Capture the cell that displays the provided text and extract its [X, Y] central coordinate. 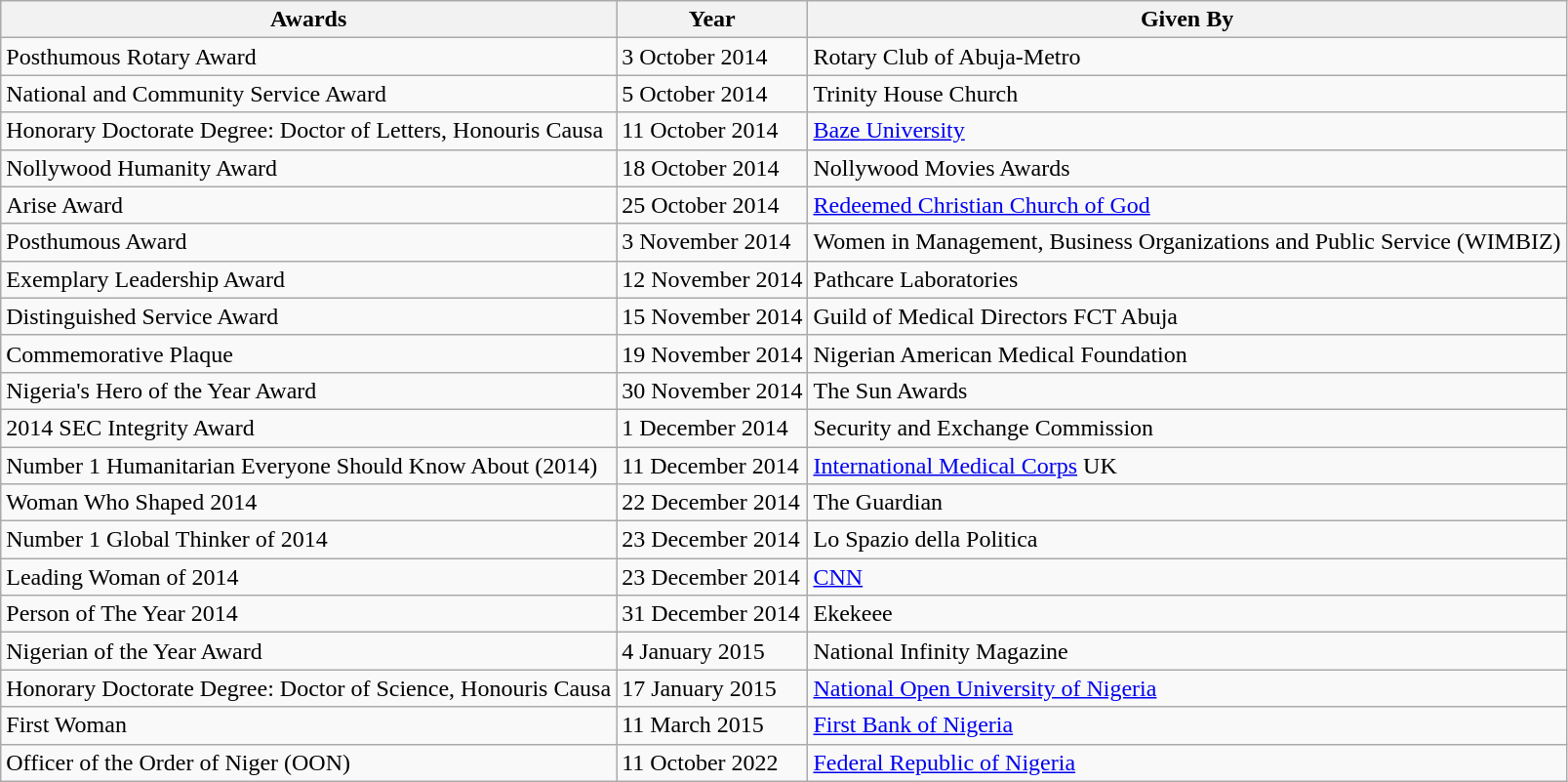
3 October 2014 [712, 57]
Arise Award [308, 205]
Number 1 Global Thinker of 2014 [308, 540]
4 January 2015 [712, 651]
Trinity House Church [1186, 94]
Nigerian American Medical Foundation [1186, 353]
Security and Exchange Commission [1186, 428]
11 December 2014 [712, 466]
12 November 2014 [712, 279]
Honorary Doctorate Degree: Doctor of Science, Honouris Causa [308, 688]
International Medical Corps UK [1186, 466]
National Infinity Magazine [1186, 651]
Nigerian of the Year Award [308, 651]
Given By [1186, 20]
18 October 2014 [712, 168]
Exemplary Leadership Award [308, 279]
Leading Woman of 2014 [308, 577]
Redeemed Christian Church of God [1186, 205]
Number 1 Humanitarian Everyone Should Know About (2014) [308, 466]
11 March 2015 [712, 725]
30 November 2014 [712, 391]
Lo Spazio della Politica [1186, 540]
Federal Republic of Nigeria [1186, 762]
Woman Who Shaped 2014 [308, 503]
First Woman [308, 725]
First Bank of Nigeria [1186, 725]
17 January 2015 [712, 688]
Person of The Year 2014 [308, 614]
Awards [308, 20]
Posthumous Award [308, 242]
5 October 2014 [712, 94]
11 October 2022 [712, 762]
31 December 2014 [712, 614]
Baze University [1186, 131]
The Sun Awards [1186, 391]
2014 SEC Integrity Award [308, 428]
Commemorative Plaque [308, 353]
Rotary Club of Abuja-Metro [1186, 57]
Women in Management, Business Organizations and Public Service (WIMBIZ) [1186, 242]
Distinguished Service Award [308, 316]
Nollywood Movies Awards [1186, 168]
Nollywood Humanity Award [308, 168]
1 December 2014 [712, 428]
Ekekeee [1186, 614]
25 October 2014 [712, 205]
Nigeria's Hero of the Year Award [308, 391]
19 November 2014 [712, 353]
22 December 2014 [712, 503]
Posthumous Rotary Award [308, 57]
11 October 2014 [712, 131]
Guild of Medical Directors FCT Abuja [1186, 316]
Year [712, 20]
CNN [1186, 577]
Honorary Doctorate Degree: Doctor of Letters, Honouris Causa [308, 131]
15 November 2014 [712, 316]
Officer of the Order of Niger (OON) [308, 762]
National Open University of Nigeria [1186, 688]
The Guardian [1186, 503]
3 November 2014 [712, 242]
National and Community Service Award [308, 94]
Pathcare Laboratories [1186, 279]
